Determine the (x, y) coordinate at the center of the cell enclosing the given text.  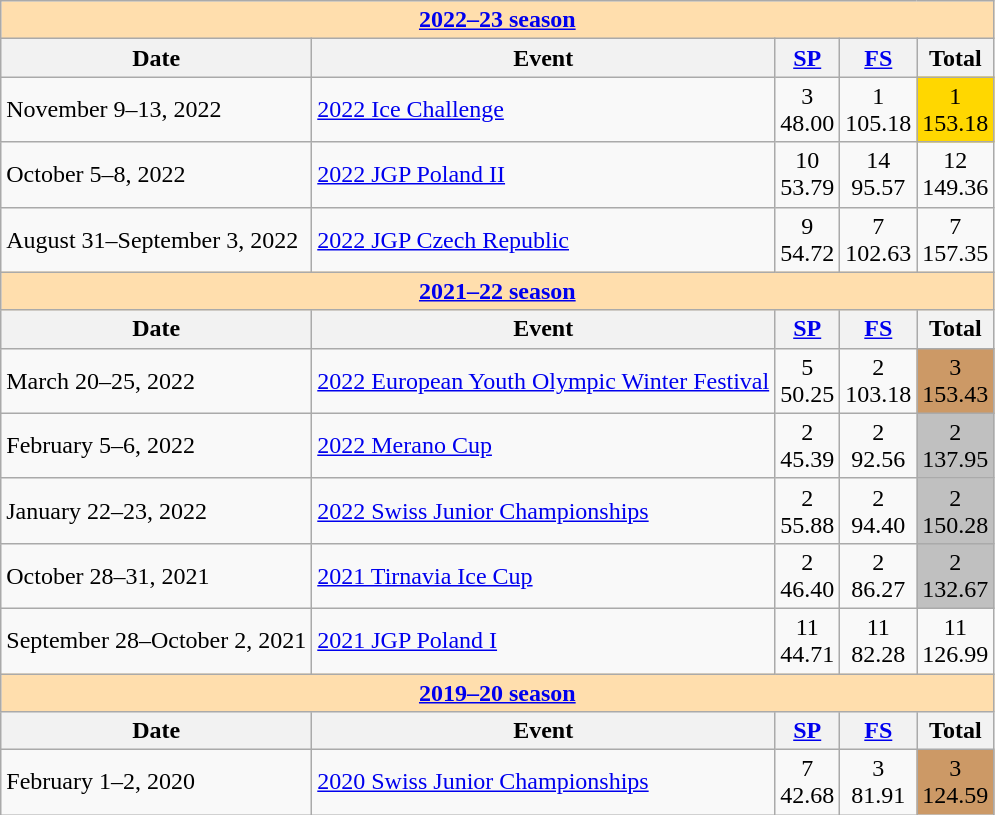
2021 Tirnavia Ice Cup (544, 576)
October 5–8, 2022 (156, 174)
2021–22 season (498, 291)
12 149.36 (956, 174)
2 137.95 (956, 446)
1 153.18 (956, 110)
2 103.18 (878, 380)
11 126.99 (956, 640)
10 53.79 (808, 174)
2 86.27 (878, 576)
11 82.28 (878, 640)
2021 JGP Poland I (544, 640)
3 153.43 (956, 380)
2 55.88 (808, 510)
November 9–13, 2022 (156, 110)
2 94.40 (878, 510)
2 132.67 (956, 576)
2 150.28 (956, 510)
2 45.39 (808, 446)
7 157.35 (956, 240)
August 31–September 3, 2022 (156, 240)
7 42.68 (808, 782)
11 44.71 (808, 640)
2022 Swiss Junior Championships (544, 510)
2 92.56 (878, 446)
2019–20 season (498, 693)
October 28–31, 2021 (156, 576)
9 54.72 (808, 240)
2022 Ice Challenge (544, 110)
2022 European Youth Olympic Winter Festival (544, 380)
2022 JGP Czech Republic (544, 240)
February 5–6, 2022 (156, 446)
March 20–25, 2022 (156, 380)
3 48.00 (808, 110)
1 105.18 (878, 110)
5 50.25 (808, 380)
2022 JGP Poland II (544, 174)
3 124.59 (956, 782)
2022 Merano Cup (544, 446)
September 28–October 2, 2021 (156, 640)
2 46.40 (808, 576)
2020 Swiss Junior Championships (544, 782)
7 102.63 (878, 240)
February 1–2, 2020 (156, 782)
January 22–23, 2022 (156, 510)
3 81.91 (878, 782)
2022–23 season (498, 20)
14 95.57 (878, 174)
